Output the [X, Y] coordinate of the center of the cell containing the given text.  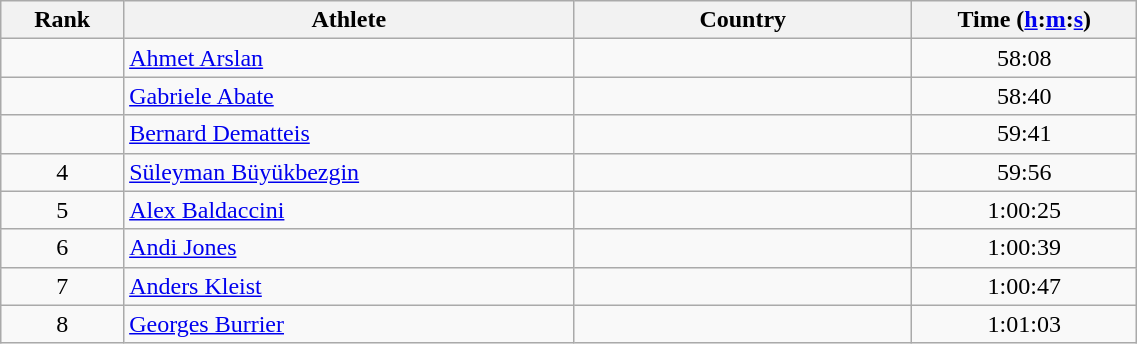
1:01:03 [1024, 324]
58:40 [1024, 96]
Georges Burrier [349, 324]
Gabriele Abate [349, 96]
8 [62, 324]
Andi Jones [349, 248]
58:08 [1024, 58]
Süleyman Büyükbezgin [349, 172]
1:00:47 [1024, 286]
7 [62, 286]
Ahmet Arslan [349, 58]
Country [743, 20]
Anders Kleist [349, 286]
Time (h:m:s) [1024, 20]
Athlete [349, 20]
1:00:25 [1024, 210]
Rank [62, 20]
Bernard Dematteis [349, 134]
5 [62, 210]
Alex Baldaccini [349, 210]
59:41 [1024, 134]
1:00:39 [1024, 248]
6 [62, 248]
4 [62, 172]
59:56 [1024, 172]
